From the cell containing the given text, extract its center point as [x, y] coordinate. 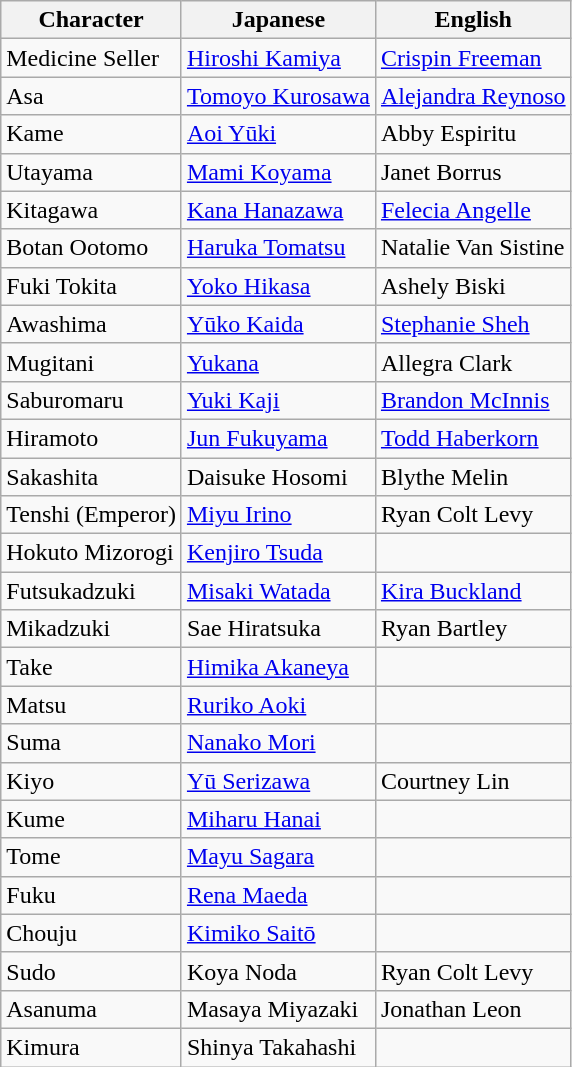
Alejandra Reynoso [473, 96]
Futsukadzuki [92, 591]
Tenshi (Emperor) [92, 515]
Abby Espiritu [473, 134]
Kiyo [92, 781]
Haruka Tomatsu [278, 248]
Sae Hiratsuka [278, 629]
Fuki Tokita [92, 286]
Character [92, 20]
Sudo [92, 971]
Miharu Hanai [278, 819]
Hiramoto [92, 438]
Hiroshi Kamiya [278, 58]
Himika Akaneya [278, 667]
Ashely Biski [473, 286]
Daisuke Hosomi [278, 477]
Jun Fukuyama [278, 438]
Tomoyo Kurosawa [278, 96]
Nanako Mori [278, 743]
Kimura [92, 1047]
Saburomaru [92, 400]
Janet Borrus [473, 172]
Crispin Freeman [473, 58]
Matsu [92, 705]
Utayama [92, 172]
Medicine Seller [92, 58]
Stephanie Sheh [473, 324]
Kana Hanazawa [278, 210]
Kitagawa [92, 210]
Aoi Yūki [278, 134]
Fuku [92, 895]
Allegra Clark [473, 362]
Yukana [278, 362]
Kame [92, 134]
Ryan Bartley [473, 629]
Rena Maeda [278, 895]
Brandon McInnis [473, 400]
Hokuto Mizorogi [92, 553]
English [473, 20]
Take [92, 667]
Koya Noda [278, 971]
Botan Ootomo [92, 248]
Tome [92, 857]
Kimiko Saitō [278, 933]
Blythe Melin [473, 477]
Sakashita [92, 477]
Mayu Sagara [278, 857]
Natalie Van Sistine [473, 248]
Ruriko Aoki [278, 705]
Suma [92, 743]
Awashima [92, 324]
Felecia Angelle [473, 210]
Jonathan Leon [473, 1009]
Asanuma [92, 1009]
Kenjiro Tsuda [278, 553]
Mami Koyama [278, 172]
Yū Serizawa [278, 781]
Courtney Lin [473, 781]
Shinya Takahashi [278, 1047]
Todd Haberkorn [473, 438]
Mugitani [92, 362]
Japanese [278, 20]
Yūko Kaida [278, 324]
Miyu Irino [278, 515]
Chouju [92, 933]
Misaki Watada [278, 591]
Yoko Hikasa [278, 286]
Yuki Kaji [278, 400]
Asa [92, 96]
Kume [92, 819]
Mikadzuki [92, 629]
Masaya Miyazaki [278, 1009]
Kira Buckland [473, 591]
